From the cell containing the given text, extract its center point as [x, y] coordinate. 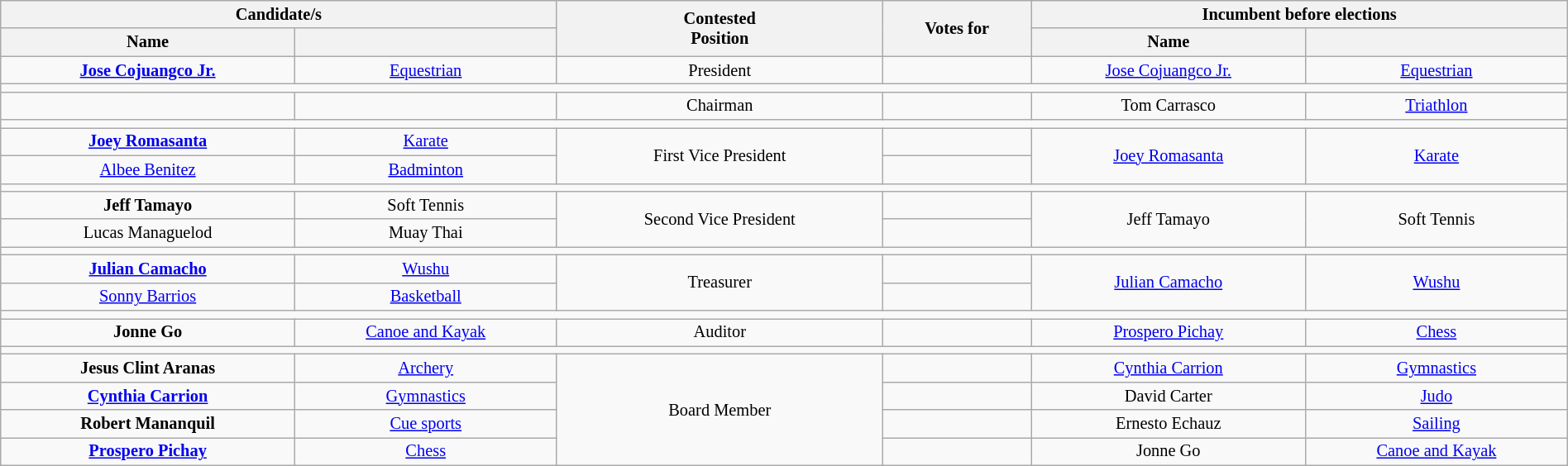
Sonny Barrios [148, 297]
Triathlon [1437, 106]
Muay Thai [425, 233]
Sailing [1437, 424]
Auditor [719, 332]
David Carter [1169, 396]
Votes for [956, 28]
Badminton [425, 169]
President [719, 70]
Board Member [719, 410]
Treasurer [719, 283]
Chairman [719, 106]
Judo [1437, 396]
Lucas Managuelod [148, 233]
Tom Carrasco [1169, 106]
Archery [425, 368]
Ernesto Echauz [1169, 424]
ContestedPosition [719, 28]
First Vice President [719, 155]
Incumbent before elections [1299, 14]
Second Vice President [719, 218]
Albee Benitez [148, 169]
Jesus Clint Aranas [148, 368]
Candidate/s [279, 14]
Basketball [425, 297]
Robert Mananquil [148, 424]
Cue sports [425, 424]
